Find where the given text appears and provide that cell's center as [X, Y] coordinate. 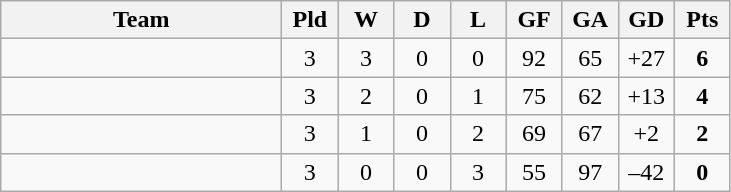
62 [590, 96]
65 [590, 58]
W [366, 20]
Pts [702, 20]
Team [142, 20]
67 [590, 134]
92 [534, 58]
Pld [310, 20]
+2 [646, 134]
4 [702, 96]
97 [590, 172]
GA [590, 20]
L [478, 20]
D [422, 20]
55 [534, 172]
6 [702, 58]
GD [646, 20]
69 [534, 134]
–42 [646, 172]
GF [534, 20]
+13 [646, 96]
+27 [646, 58]
75 [534, 96]
